For the text-containing cell, return its midpoint in [X, Y] coordinate format. 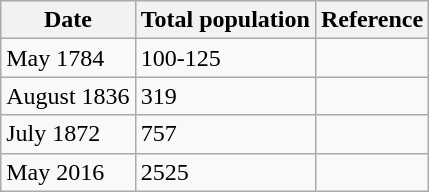
Total population [225, 20]
May 1784 [68, 58]
Date [68, 20]
100-125 [225, 58]
July 1872 [68, 134]
757 [225, 134]
May 2016 [68, 172]
319 [225, 96]
August 1836 [68, 96]
Reference [372, 20]
2525 [225, 172]
